Identify which cell holds the provided text, then report its [x, y] central coordinate. 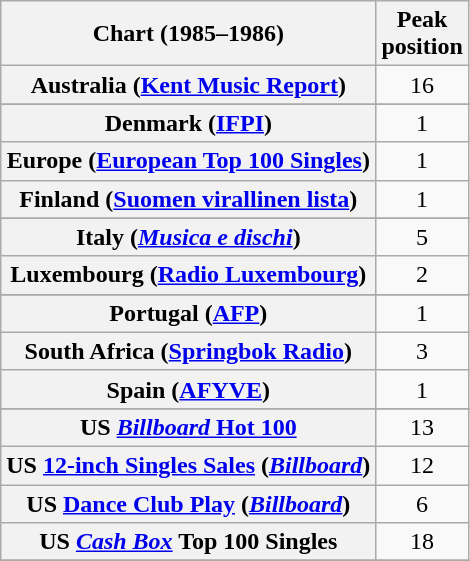
US Dance Club Play (Billboard) [188, 503]
Australia (Kent Music Report) [188, 85]
Chart (1985–1986) [188, 34]
12 [422, 465]
US 12-inch Singles Sales (Billboard) [188, 465]
2 [422, 275]
Peakposition [422, 34]
Finland (Suomen virallinen lista) [188, 199]
13 [422, 427]
Luxembourg (Radio Luxembourg) [188, 275]
US Billboard Hot 100 [188, 427]
Portugal (AFP) [188, 313]
16 [422, 85]
South Africa (Springbok Radio) [188, 351]
Spain (AFYVE) [188, 389]
Europe (European Top 100 Singles) [188, 161]
Denmark (IFPI) [188, 123]
6 [422, 503]
Italy (Musica e dischi) [188, 237]
5 [422, 237]
US Cash Box Top 100 Singles [188, 542]
3 [422, 351]
18 [422, 542]
